Determine the [X, Y] coordinate at the center of the cell enclosing the given text.  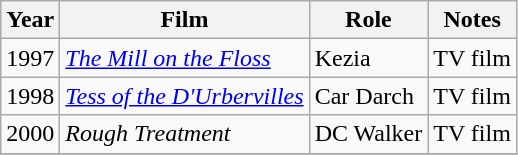
1997 [30, 58]
Role [368, 20]
Car Darch [368, 96]
Year [30, 20]
Kezia [368, 58]
The Mill on the Floss [184, 58]
Tess of the D'Urbervilles [184, 96]
Notes [472, 20]
Film [184, 20]
2000 [30, 134]
1998 [30, 96]
DC Walker [368, 134]
Rough Treatment [184, 134]
